Locate the cell with the specified text and output its (x, y) center coordinate. 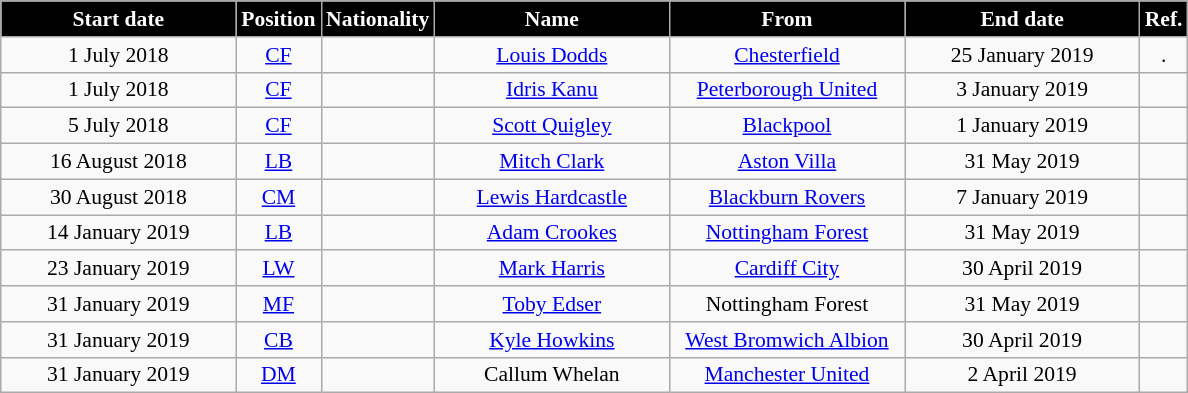
Aston Villa (786, 162)
Ref. (1164, 19)
Nationality (378, 19)
Start date (118, 19)
25 January 2019 (1022, 55)
14 January 2019 (118, 233)
7 January 2019 (1022, 197)
2 April 2019 (1022, 375)
Mitch Clark (552, 162)
Peterborough United (786, 90)
Position (278, 19)
Louis Dodds (552, 55)
Blackburn Rovers (786, 197)
From (786, 19)
23 January 2019 (118, 269)
30 August 2018 (118, 197)
. (1164, 55)
Lewis Hardcastle (552, 197)
Adam Crookes (552, 233)
CB (278, 340)
Kyle Howkins (552, 340)
Toby Edser (552, 304)
Blackpool (786, 126)
Manchester United (786, 375)
End date (1022, 19)
DM (278, 375)
Idris Kanu (552, 90)
16 August 2018 (118, 162)
West Bromwich Albion (786, 340)
1 January 2019 (1022, 126)
Scott Quigley (552, 126)
CM (278, 197)
Mark Harris (552, 269)
5 July 2018 (118, 126)
3 January 2019 (1022, 90)
Chesterfield (786, 55)
Callum Whelan (552, 375)
Name (552, 19)
MF (278, 304)
Cardiff City (786, 269)
LW (278, 269)
